Capture the cell that displays the provided text and extract its (X, Y) central coordinate. 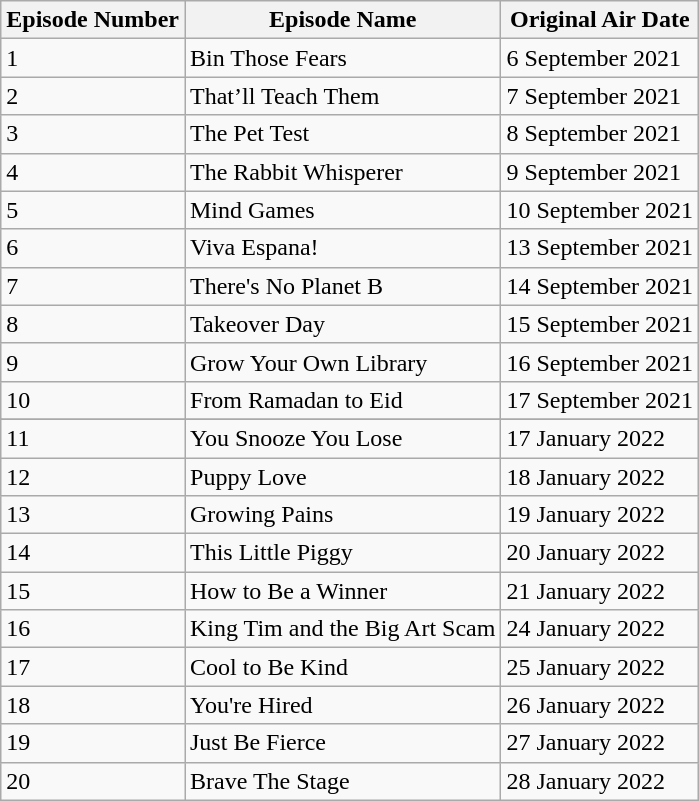
11 (93, 438)
16 September 2021 (600, 362)
14 (93, 553)
3 (93, 134)
Bin Those Fears (342, 58)
King Tim and the Big Art Scam (342, 629)
You're Hired (342, 705)
Puppy Love (342, 477)
19 (93, 743)
2 (93, 96)
25 January 2022 (600, 667)
There's No Planet B (342, 286)
15 (93, 591)
Grow Your Own Library (342, 362)
13 (93, 515)
17 September 2021 (600, 400)
5 (93, 210)
13 September 2021 (600, 248)
From Ramadan to Eid (342, 400)
7 September 2021 (600, 96)
Growing Pains (342, 515)
10 September 2021 (600, 210)
That’ll Teach Them (342, 96)
14 September 2021 (600, 286)
19 January 2022 (600, 515)
17 January 2022 (600, 438)
26 January 2022 (600, 705)
12 (93, 477)
The Rabbit Whisperer (342, 172)
1 (93, 58)
Episode Number (93, 20)
28 January 2022 (600, 781)
20 (93, 781)
6 September 2021 (600, 58)
7 (93, 286)
9 (93, 362)
27 January 2022 (600, 743)
Episode Name (342, 20)
Mind Games (342, 210)
8 (93, 324)
10 (93, 400)
Original Air Date (600, 20)
20 January 2022 (600, 553)
Takeover Day (342, 324)
15 September 2021 (600, 324)
24 January 2022 (600, 629)
18 (93, 705)
How to Be a Winner (342, 591)
18 January 2022 (600, 477)
8 September 2021 (600, 134)
Just Be Fierce (342, 743)
21 January 2022 (600, 591)
Brave The Stage (342, 781)
9 September 2021 (600, 172)
You Snooze You Lose (342, 438)
Cool to Be Kind (342, 667)
Viva Espana! (342, 248)
16 (93, 629)
The Pet Test (342, 134)
This Little Piggy (342, 553)
17 (93, 667)
6 (93, 248)
4 (93, 172)
